Provide the [X, Y] coordinate of the cell's center where the given text is located.  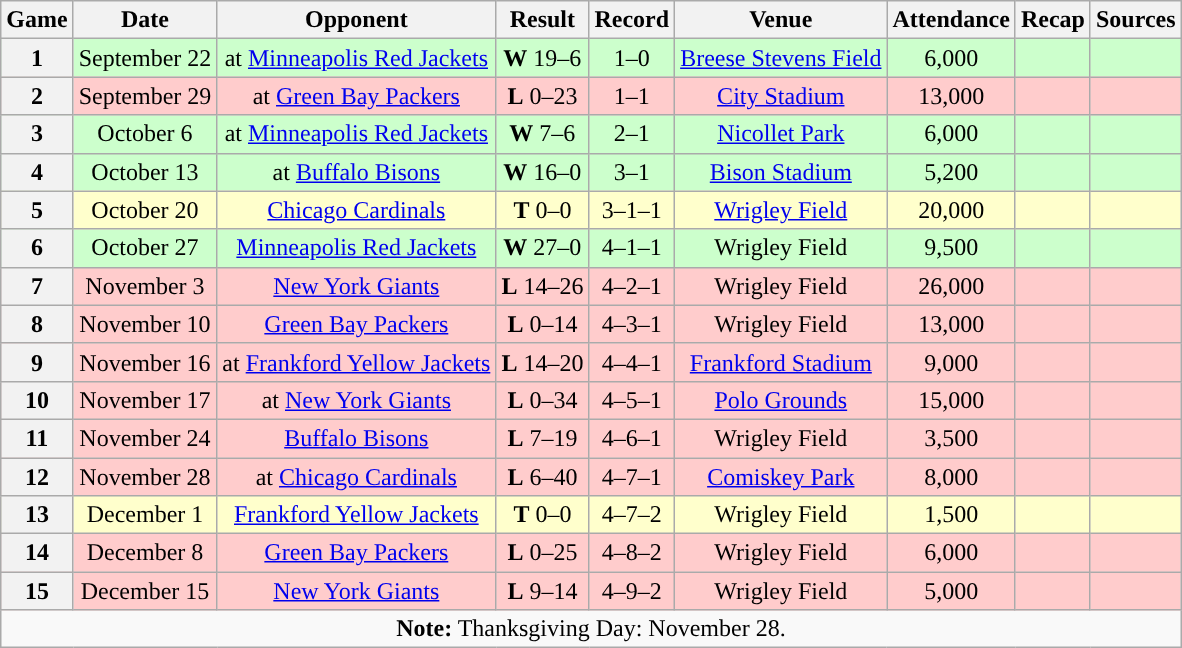
Sources [1136, 20]
1,500 [951, 515]
City Stadium [781, 96]
at Buffalo Bisons [356, 172]
October 13 [145, 172]
September 22 [145, 58]
Bison Stadium [781, 172]
Chicago Cardinals [356, 210]
4–1–1 [632, 248]
5,000 [951, 591]
October 27 [145, 248]
Nicollet Park [781, 134]
1–1 [632, 96]
at New York Giants [356, 400]
8,000 [951, 477]
15 [37, 591]
W 19–6 [542, 58]
4–7–2 [632, 515]
November 24 [145, 438]
Comiskey Park [781, 477]
November 10 [145, 324]
3 [37, 134]
October 6 [145, 134]
5 [37, 210]
November 28 [145, 477]
L 0–23 [542, 96]
2–1 [632, 134]
November 17 [145, 400]
Attendance [951, 20]
L 0–14 [542, 324]
4–3–1 [632, 324]
3–1 [632, 172]
at Chicago Cardinals [356, 477]
L 0–25 [542, 553]
20,000 [951, 210]
September 29 [145, 96]
December 15 [145, 591]
1 [37, 58]
9,000 [951, 362]
Opponent [356, 20]
Recap [1052, 20]
12 [37, 477]
Minneapolis Red Jackets [356, 248]
7 [37, 286]
Venue [781, 20]
4 [37, 172]
December 1 [145, 515]
November 16 [145, 362]
Date [145, 20]
L 9–14 [542, 591]
W 7–6 [542, 134]
Frankford Yellow Jackets [356, 515]
Note: Thanksgiving Day: November 28. [591, 629]
6 [37, 248]
L 14–20 [542, 362]
11 [37, 438]
L 14–26 [542, 286]
9 [37, 362]
November 3 [145, 286]
4–9–2 [632, 591]
Frankford Stadium [781, 362]
at Frankford Yellow Jackets [356, 362]
4–4–1 [632, 362]
15,000 [951, 400]
Breese Stevens Field [781, 58]
Game [37, 20]
4–8–2 [632, 553]
Record [632, 20]
L 6–40 [542, 477]
at Green Bay Packers [356, 96]
3,500 [951, 438]
26,000 [951, 286]
W 27–0 [542, 248]
2 [37, 96]
4–5–1 [632, 400]
Buffalo Bisons [356, 438]
10 [37, 400]
December 8 [145, 553]
1–0 [632, 58]
4–6–1 [632, 438]
4–7–1 [632, 477]
14 [37, 553]
Polo Grounds [781, 400]
3–1–1 [632, 210]
Result [542, 20]
9,500 [951, 248]
L 7–19 [542, 438]
October 20 [145, 210]
4–2–1 [632, 286]
13 [37, 515]
5,200 [951, 172]
8 [37, 324]
L 0–34 [542, 400]
W 16–0 [542, 172]
